Extract the [x, y] coordinate from the center of the cell holding the provided text.  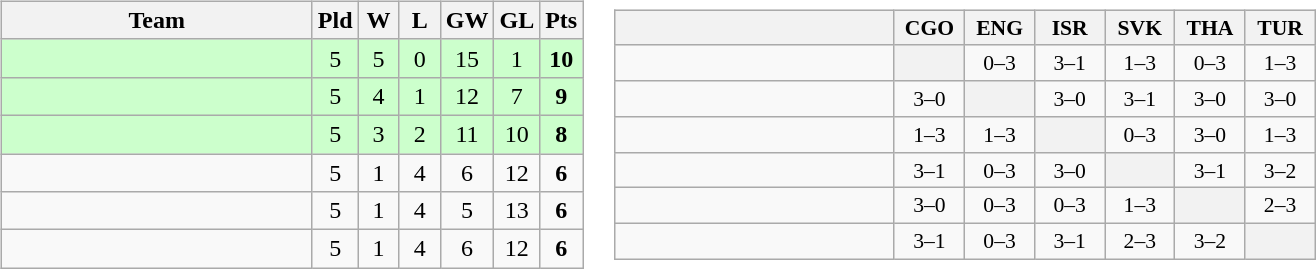
W [378, 20]
Pts [562, 20]
13 [517, 211]
ENG [999, 28]
THA [1210, 28]
Team [156, 20]
GL [517, 20]
Pld [335, 20]
7 [517, 96]
15 [467, 58]
9 [562, 96]
CGO [929, 28]
2 [420, 134]
3 [378, 134]
TUR [1280, 28]
GW [467, 20]
SVK [1140, 28]
ISR [1070, 28]
8 [562, 134]
11 [467, 134]
L [420, 20]
0 [420, 58]
